Detect which cell encompasses the target text, then output its (X, Y) center coordinate. 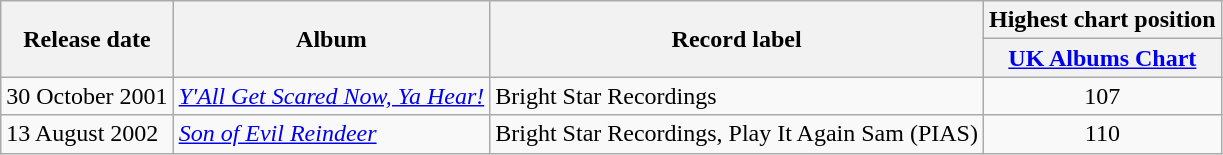
13 August 2002 (87, 134)
Album (332, 39)
Bright Star Recordings, Play It Again Sam (PIAS) (737, 134)
Bright Star Recordings (737, 96)
Y'All Get Scared Now, Ya Hear! (332, 96)
30 October 2001 (87, 96)
Son of Evil Reindeer (332, 134)
Record label (737, 39)
110 (1102, 134)
UK Albums Chart (1102, 58)
107 (1102, 96)
Release date (87, 39)
Highest chart position (1102, 20)
